Determine the (x, y) coordinate at the center of the cell enclosing the given text.  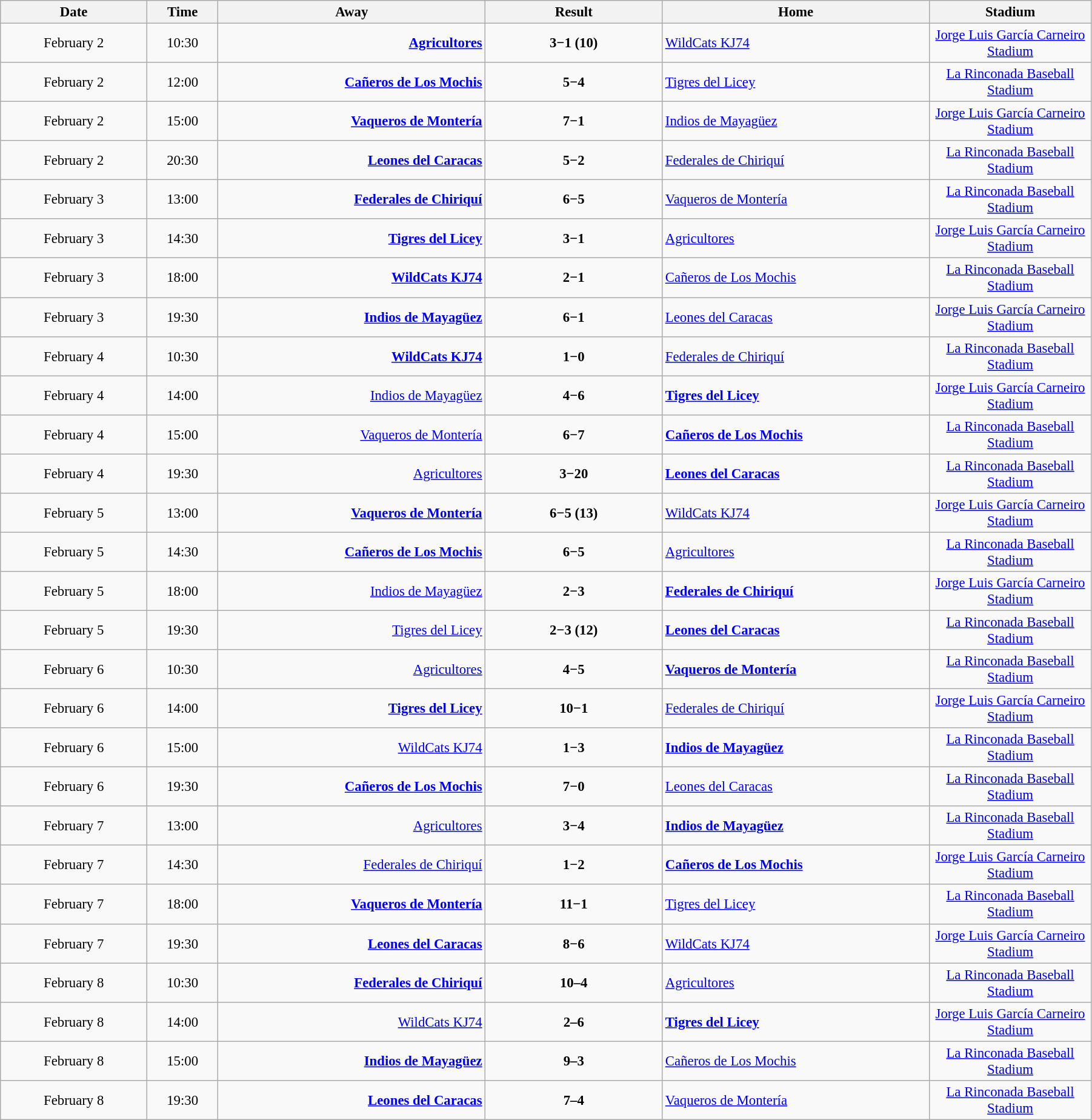
8−6 (574, 943)
Time (183, 12)
10−1 (574, 709)
Date (74, 12)
Stadium (1011, 12)
5−4 (574, 82)
7–4 (574, 1101)
4−6 (574, 395)
2−3 (574, 592)
2–6 (574, 1022)
4−5 (574, 669)
1−0 (574, 356)
Result (574, 12)
6−7 (574, 434)
1−2 (574, 865)
11−1 (574, 904)
Home (796, 12)
5−2 (574, 160)
3−1 (574, 239)
6−1 (574, 318)
Away (351, 12)
10–4 (574, 983)
12:00 (183, 82)
7−1 (574, 121)
3−1 (10) (574, 44)
2−3 (12) (574, 630)
6−5 (13) (574, 513)
20:30 (183, 160)
3−20 (574, 474)
3−4 (574, 825)
9–3 (574, 1061)
7−0 (574, 787)
1−3 (574, 748)
2−1 (574, 278)
